Capture the cell that displays the provided text and extract its [x, y] central coordinate. 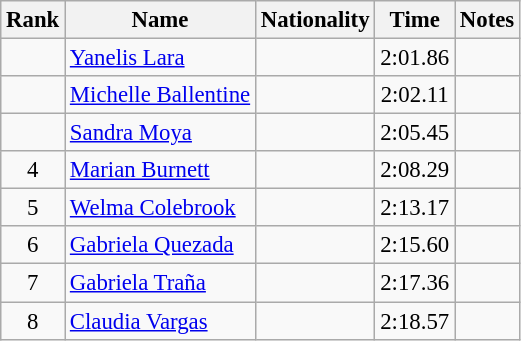
Nationality [314, 20]
2:02.11 [415, 95]
Claudia Vargas [160, 321]
2:05.45 [415, 133]
Yanelis Lara [160, 58]
2:13.17 [415, 208]
Gabriela Quezada [160, 245]
Notes [486, 20]
2:17.36 [415, 283]
Sandra Moya [160, 133]
Time [415, 20]
Gabriela Traña [160, 283]
Michelle Ballentine [160, 95]
Marian Burnett [160, 170]
2:01.86 [415, 58]
2:18.57 [415, 321]
Rank [33, 20]
2:15.60 [415, 245]
6 [33, 245]
5 [33, 208]
Welma Colebrook [160, 208]
4 [33, 170]
8 [33, 321]
7 [33, 283]
2:08.29 [415, 170]
Name [160, 20]
